Determine the (X, Y) coordinate at the center of the cell enclosing the given text.  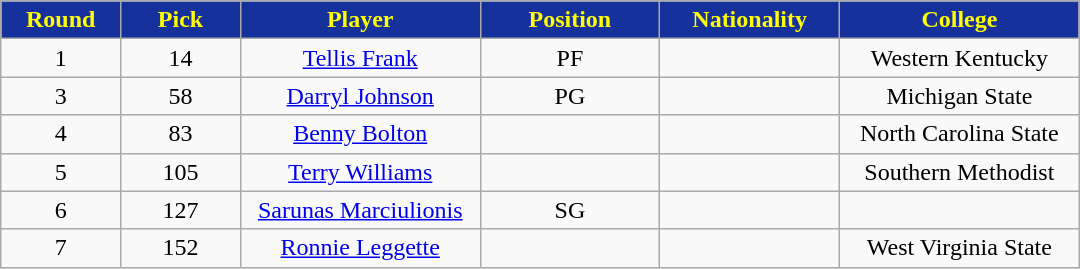
Michigan State (960, 96)
Ronnie Leggette (360, 248)
Nationality (750, 20)
Western Kentucky (960, 58)
7 (61, 248)
127 (181, 210)
Tellis Frank (360, 58)
College (960, 20)
Round (61, 20)
PG (570, 96)
West Virginia State (960, 248)
SG (570, 210)
105 (181, 172)
5 (61, 172)
3 (61, 96)
Benny Bolton (360, 134)
Southern Methodist (960, 172)
Player (360, 20)
58 (181, 96)
Pick (181, 20)
152 (181, 248)
6 (61, 210)
PF (570, 58)
North Carolina State (960, 134)
Terry Williams (360, 172)
Sarunas Marciulionis (360, 210)
14 (181, 58)
4 (61, 134)
1 (61, 58)
Position (570, 20)
Darryl Johnson (360, 96)
83 (181, 134)
